Locate the cell with the specified text and output its [x, y] center coordinate. 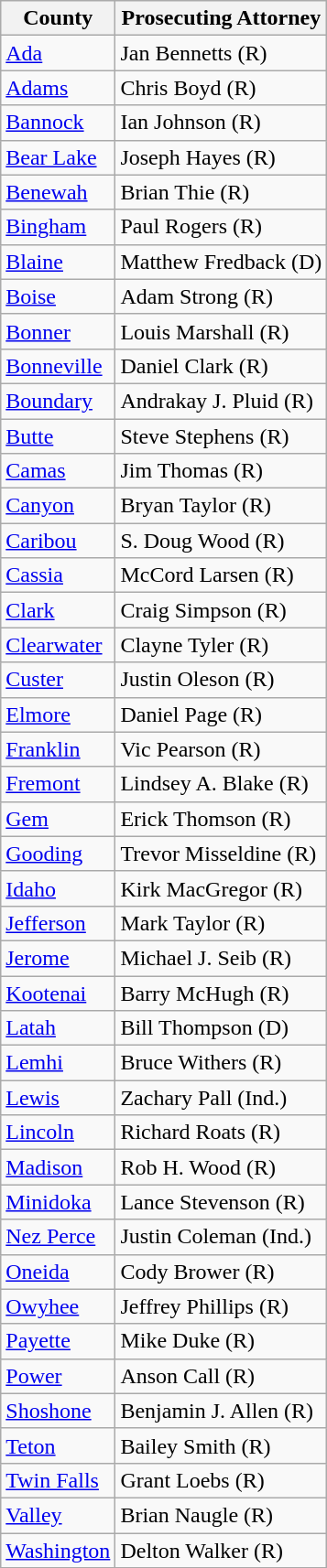
McCord Larsen (R) [222, 575]
Minidoka [59, 1202]
Andrakay J. Pluid (R) [222, 401]
Adams [59, 88]
Custer [59, 680]
Kirk MacGregor (R) [222, 888]
Mark Taylor (R) [222, 923]
Daniel Clark (R) [222, 366]
Gem [59, 819]
Twin Falls [59, 1480]
Brian Naugle (R) [222, 1515]
Jeffrey Phillips (R) [222, 1306]
Trevor Misseldine (R) [222, 854]
Delton Walker (R) [222, 1551]
Clayne Tyler (R) [222, 645]
Cody Brower (R) [222, 1272]
Blaine [59, 262]
Madison [59, 1167]
Franklin [59, 749]
Bill Thompson (D) [222, 1028]
Jim Thomas (R) [222, 471]
Nez Perce [59, 1237]
Anson Call (R) [222, 1376]
Justin Coleman (Ind.) [222, 1237]
Louis Marshall (R) [222, 331]
Benjamin J. Allen (R) [222, 1411]
Prosecuting Attorney [222, 18]
Fremont [59, 784]
Steve Stephens (R) [222, 436]
Lewis [59, 1098]
Vic Pearson (R) [222, 749]
Shoshone [59, 1411]
Paul Rogers (R) [222, 227]
Clearwater [59, 645]
Lemhi [59, 1063]
Teton [59, 1445]
Chris Boyd (R) [222, 88]
Justin Oleson (R) [222, 680]
Caribou [59, 541]
Washington [59, 1551]
Idaho [59, 888]
Bingham [59, 227]
Lindsey A. Blake (R) [222, 784]
Lance Stevenson (R) [222, 1202]
Mike Duke (R) [222, 1341]
Rob H. Wood (R) [222, 1167]
Michael J. Seib (R) [222, 958]
Valley [59, 1515]
Clark [59, 610]
Adam Strong (R) [222, 296]
Owyhee [59, 1306]
Boise [59, 296]
Boundary [59, 401]
Bryan Taylor (R) [222, 506]
Richard Roats (R) [222, 1133]
Payette [59, 1341]
Kootenai [59, 993]
Cassia [59, 575]
County [59, 18]
Oneida [59, 1272]
S. Doug Wood (R) [222, 541]
Gooding [59, 854]
Grant Loebs (R) [222, 1480]
Bannock [59, 123]
Brian Thie (R) [222, 192]
Craig Simpson (R) [222, 610]
Camas [59, 471]
Erick Thomson (R) [222, 819]
Jefferson [59, 923]
Zachary Pall (Ind.) [222, 1098]
Jerome [59, 958]
Matthew Fredback (D) [222, 262]
Jan Bennetts (R) [222, 53]
Joseph Hayes (R) [222, 157]
Latah [59, 1028]
Ian Johnson (R) [222, 123]
Daniel Page (R) [222, 714]
Ada [59, 53]
Butte [59, 436]
Benewah [59, 192]
Bruce Withers (R) [222, 1063]
Bonneville [59, 366]
Bonner [59, 331]
Lincoln [59, 1133]
Barry McHugh (R) [222, 993]
Bear Lake [59, 157]
Power [59, 1376]
Canyon [59, 506]
Elmore [59, 714]
Bailey Smith (R) [222, 1445]
